Return [X, Y] of the center of cell containing provided text 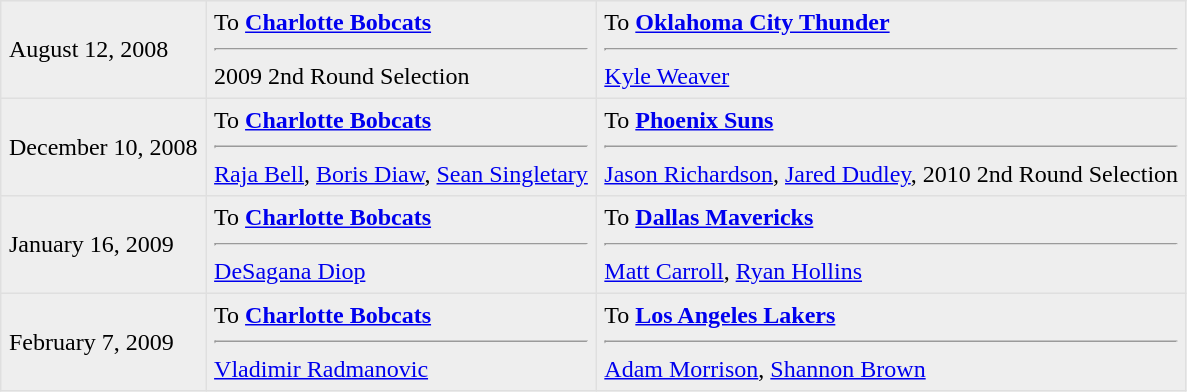
To Charlotte Bobcats2009 2nd Round Selection [401, 50]
August 12, 2008 [104, 50]
To Charlotte BobcatsVladimir Radmanovic [401, 342]
To Oklahoma City ThunderKyle Weaver [891, 50]
To Charlotte BobcatsDeSagana Diop [401, 245]
December 10, 2008 [104, 147]
February 7, 2009 [104, 342]
January 16, 2009 [104, 245]
To Dallas MavericksMatt Carroll, Ryan Hollins [891, 245]
To Los Angeles LakersAdam Morrison, Shannon Brown [891, 342]
To Phoenix SunsJason Richardson, Jared Dudley, 2010 2nd Round Selection [891, 147]
To Charlotte BobcatsRaja Bell, Boris Diaw, Sean Singletary [401, 147]
